Find where the given text appears and provide that cell's center as (X, Y) coordinate. 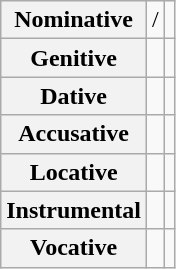
Genitive (74, 58)
Locative (74, 172)
/ (155, 20)
Accusative (74, 134)
Dative (74, 96)
Nominative (74, 20)
Instrumental (74, 210)
Vocative (74, 248)
